Locate the cell with the specified text and output its (x, y) center coordinate. 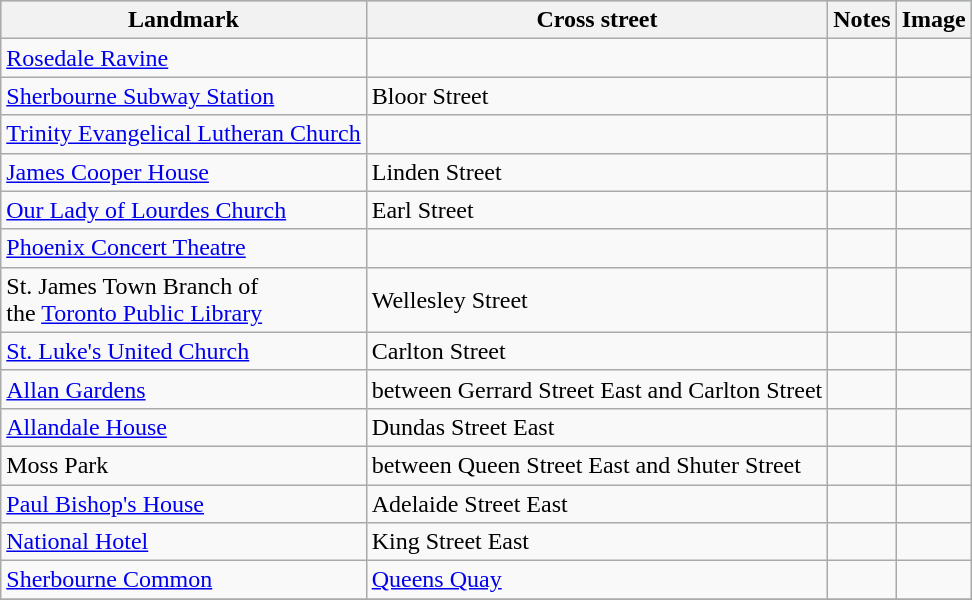
Adelaide Street East (597, 503)
Sherbourne Common (184, 580)
Phoenix Concert Theatre (184, 248)
National Hotel (184, 542)
King Street East (597, 542)
Linden Street (597, 172)
Wellesley Street (597, 300)
between Queen Street East and Shuter Street (597, 465)
Carlton Street (597, 351)
Queens Quay (597, 580)
Bloor Street (597, 96)
Paul Bishop's House (184, 503)
Rosedale Ravine (184, 58)
Notes (862, 20)
Earl Street (597, 210)
between Gerrard Street East and Carlton Street (597, 389)
Dundas Street East (597, 427)
St. James Town Branch ofthe Toronto Public Library (184, 300)
Allandale House (184, 427)
Moss Park (184, 465)
Landmark (184, 20)
James Cooper House (184, 172)
Our Lady of Lourdes Church (184, 210)
St. Luke's United Church (184, 351)
Trinity Evangelical Lutheran Church (184, 134)
Image (934, 20)
Sherbourne Subway Station (184, 96)
Allan Gardens (184, 389)
Cross street (597, 20)
